Detect which cell encompasses the target text, then output its [X, Y] center coordinate. 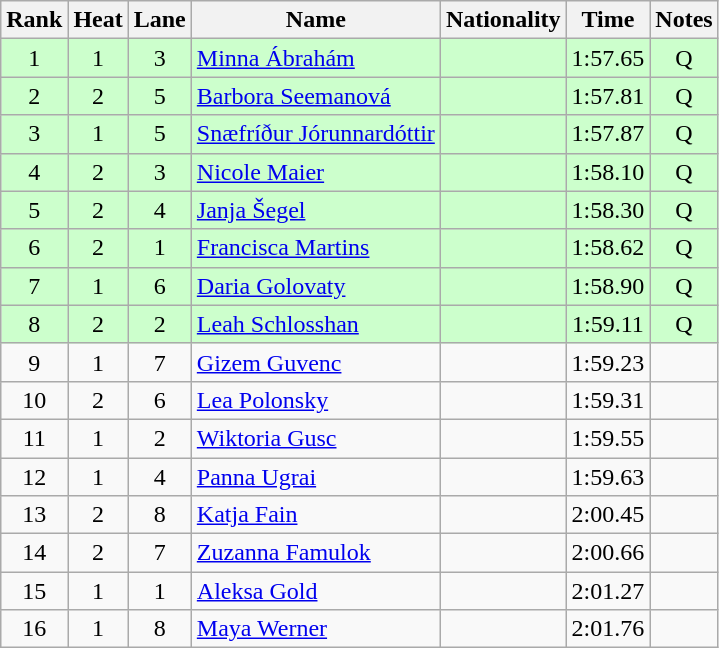
16 [34, 629]
1:57.65 [608, 58]
2:00.66 [608, 553]
Nationality [503, 20]
Heat [98, 20]
Wiktoria Gusc [316, 438]
Francisca Martins [316, 248]
Lea Polonsky [316, 400]
Name [316, 20]
1:57.87 [608, 134]
9 [34, 362]
14 [34, 553]
Barbora Seemanová [316, 96]
Notes [684, 20]
13 [34, 515]
1:59.23 [608, 362]
15 [34, 591]
2:01.27 [608, 591]
12 [34, 477]
Janja Šegel [316, 210]
Aleksa Gold [316, 591]
10 [34, 400]
Rank [34, 20]
1:58.10 [608, 172]
1:58.62 [608, 248]
Minna Ábrahám [316, 58]
Panna Ugrai [316, 477]
Zuzanna Famulok [316, 553]
2:00.45 [608, 515]
2:01.76 [608, 629]
Snæfríður Jórunnardóttir [316, 134]
Maya Werner [316, 629]
Katja Fain [316, 515]
Nicole Maier [316, 172]
Lane [160, 20]
1:59.31 [608, 400]
1:59.63 [608, 477]
Leah Schlosshan [316, 324]
11 [34, 438]
Time [608, 20]
Daria Golovaty [316, 286]
1:58.90 [608, 286]
1:58.30 [608, 210]
1:57.81 [608, 96]
1:59.11 [608, 324]
Gizem Guvenc [316, 362]
1:59.55 [608, 438]
